Find where the given text appears and provide that cell's center as (X, Y) coordinate. 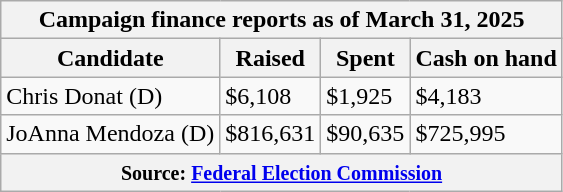
Candidate (110, 58)
Source: Federal Election Commission (282, 172)
$1,925 (366, 96)
Raised (270, 58)
Spent (366, 58)
$725,995 (486, 134)
$90,635 (366, 134)
JoAnna Mendoza (D) (110, 134)
$6,108 (270, 96)
Cash on hand (486, 58)
Chris Donat (D) (110, 96)
$4,183 (486, 96)
Campaign finance reports as of March 31, 2025 (282, 20)
$816,631 (270, 134)
